Determine the [X, Y] coordinate at the center of the cell enclosing the given text.  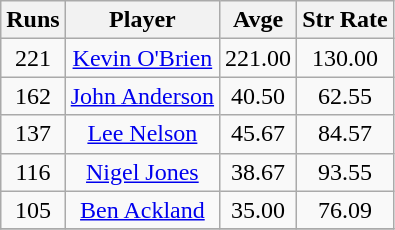
Nigel Jones [142, 172]
Str Rate [346, 20]
Runs [33, 20]
93.55 [346, 172]
137 [33, 134]
45.67 [258, 134]
John Anderson [142, 96]
221 [33, 58]
105 [33, 210]
35.00 [258, 210]
38.67 [258, 172]
Avge [258, 20]
Lee Nelson [142, 134]
Kevin O'Brien [142, 58]
130.00 [346, 58]
116 [33, 172]
Ben Ackland [142, 210]
162 [33, 96]
62.55 [346, 96]
40.50 [258, 96]
76.09 [346, 210]
Player [142, 20]
84.57 [346, 134]
221.00 [258, 58]
